Output the (X, Y) coordinate of the center of the cell containing the given text.  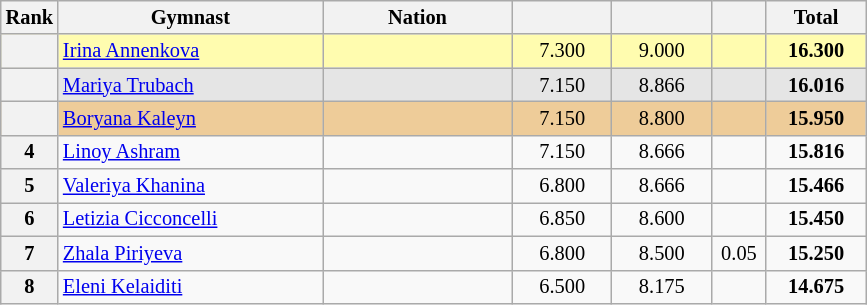
15.466 (816, 186)
8.866 (662, 85)
Boryana Kaleyn (190, 118)
15.250 (816, 253)
8.800 (662, 118)
Gymnast (190, 17)
Eleni Kelaiditi (190, 287)
15.450 (816, 219)
Zhala Piriyeva (190, 253)
6.850 (562, 219)
Nation (418, 17)
14.675 (816, 287)
6.500 (562, 287)
4 (30, 152)
7 (30, 253)
5 (30, 186)
8 (30, 287)
9.000 (662, 51)
Linoy Ashram (190, 152)
15.816 (816, 152)
8.175 (662, 287)
6 (30, 219)
8.500 (662, 253)
8.600 (662, 219)
Irina Annenkova (190, 51)
Letizia Cicconcelli (190, 219)
16.016 (816, 85)
0.05 (740, 253)
Total (816, 17)
Rank (30, 17)
15.950 (816, 118)
Mariya Trubach (190, 85)
7.300 (562, 51)
16.300 (816, 51)
Valeriya Khanina (190, 186)
